Return [X, Y] of the center of cell containing provided text 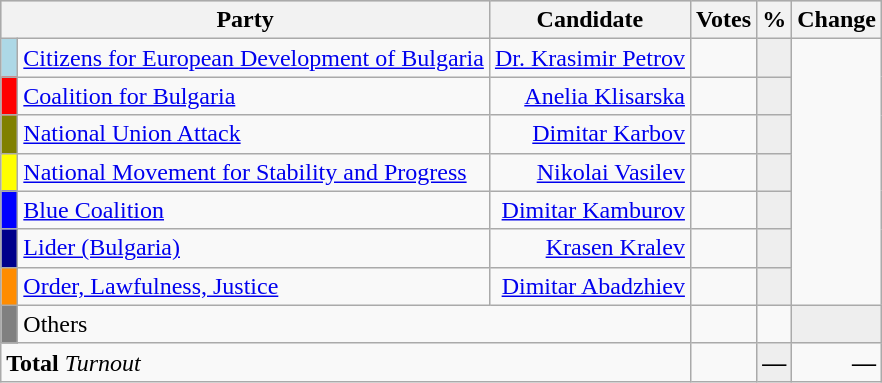
Others [354, 324]
% [774, 20]
Blue Coalition [254, 210]
Dimitar Karbov [590, 134]
Change [837, 20]
Dimitar Abadzhiev [590, 286]
Party [246, 20]
Votes [723, 20]
National Union Attack [254, 134]
Lider (Bulgaria) [254, 248]
Coalition for Bulgaria [254, 96]
Dr. Krasimir Petrov [590, 58]
National Movement for Stability and Progress [254, 172]
Dimitar Kamburov [590, 210]
Total Turnout [346, 362]
Citizens for European Development of Bulgaria [254, 58]
Krasen Kralev [590, 248]
Nikolai Vasilev [590, 172]
Candidate [590, 20]
Order, Lawfulness, Justice [254, 286]
Anelia Klisarska [590, 96]
